Find where the given text appears and provide that cell's center as (X, Y) coordinate. 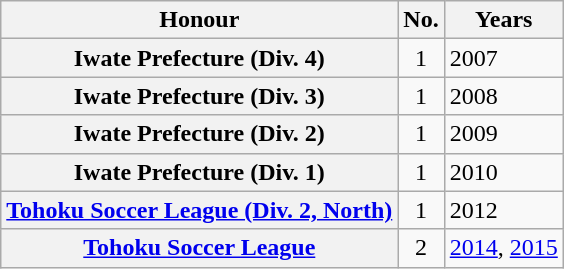
Honour (200, 20)
2010 (504, 172)
Tohoku Soccer League (200, 248)
No. (421, 20)
2012 (504, 210)
2 (421, 248)
Iwate Prefecture (Div. 1) (200, 172)
2009 (504, 134)
Iwate Prefecture (Div. 4) (200, 58)
Iwate Prefecture (Div. 2) (200, 134)
2008 (504, 96)
2007 (504, 58)
Iwate Prefecture (Div. 3) (200, 96)
Years (504, 20)
Tohoku Soccer League (Div. 2, North) (200, 210)
2014, 2015 (504, 248)
